Locate the cell with the specified text and output its [x, y] center coordinate. 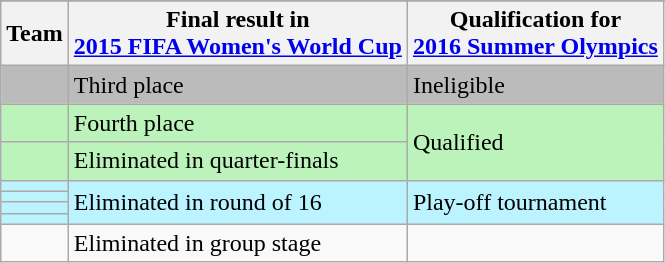
Play-off tournament [535, 202]
Qualification for2016 Summer Olympics [535, 34]
Eliminated in quarter-finals [238, 161]
Team [35, 34]
Ineligible [535, 85]
Third place [238, 85]
Qualified [535, 142]
Final result in2015 FIFA Women's World Cup [238, 34]
Fourth place [238, 123]
Eliminated in round of 16 [238, 202]
Eliminated in group stage [238, 243]
